Find where the given text appears and provide that cell's center as [x, y] coordinate. 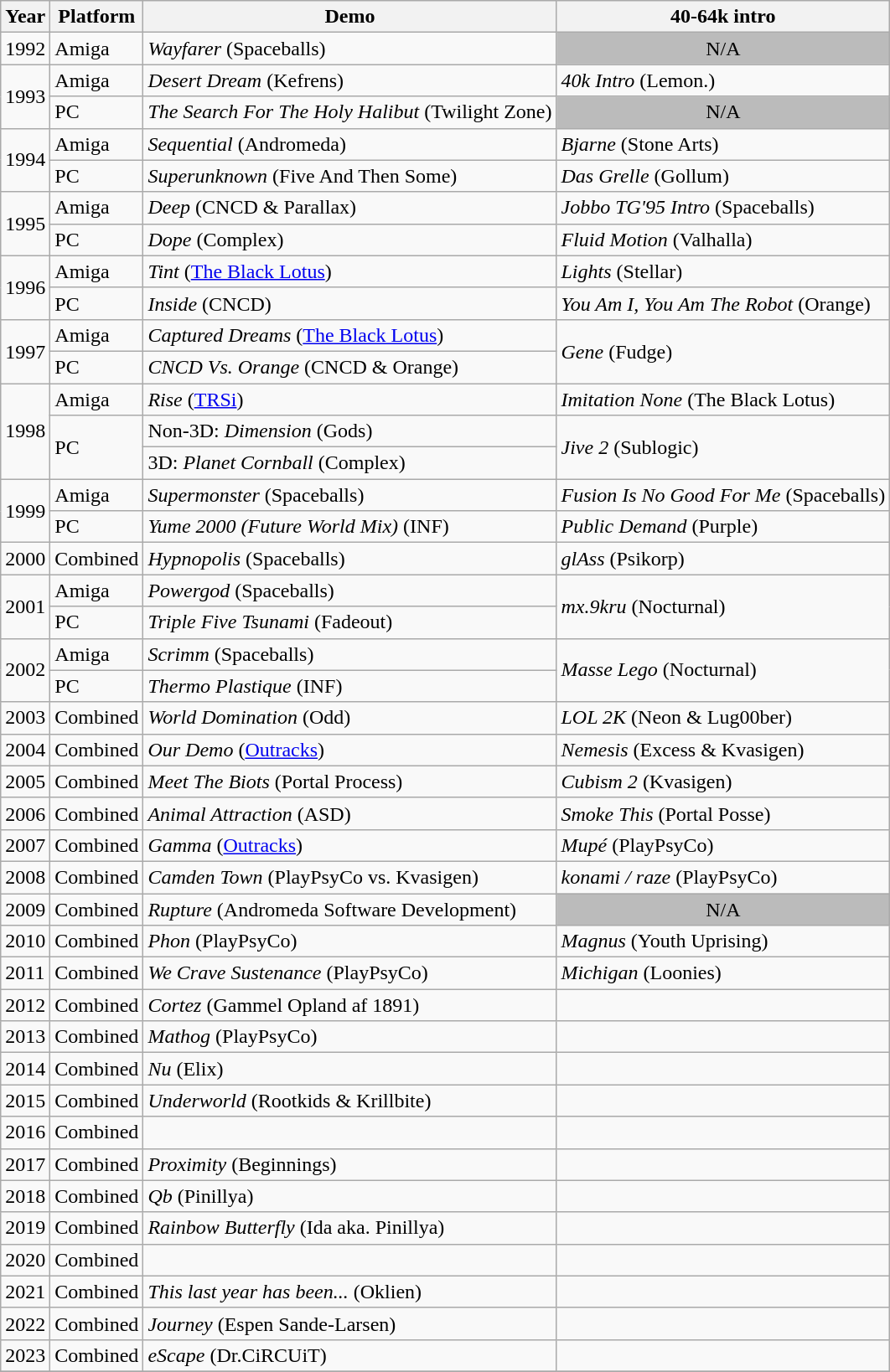
2018 [25, 1196]
2007 [25, 845]
Cubism 2 (Kvasigen) [723, 781]
Fusion Is No Good For Me (Spaceballs) [723, 495]
Powergod (Spaceballs) [350, 591]
3D: Planet Cornball (Complex) [350, 463]
Meet The Biots (Portal Process) [350, 781]
2002 [25, 670]
CNCD Vs. Orange (CNCD & Orange) [350, 367]
1999 [25, 511]
1994 [25, 160]
Nemesis (Excess & Kvasigen) [723, 750]
Bjarne (Stone Arts) [723, 144]
2012 [25, 1005]
1997 [25, 351]
2015 [25, 1101]
The Search For The Holy Halibut (Twilight Zone) [350, 112]
2013 [25, 1037]
Demo [350, 17]
2016 [25, 1132]
1992 [25, 49]
Wayfarer (Spaceballs) [350, 49]
glAss (Psikorp) [723, 559]
Jive 2 (Sublogic) [723, 447]
2014 [25, 1069]
Imitation None (The Black Lotus) [723, 400]
Magnus (Youth Uprising) [723, 941]
Animal Attraction (ASD) [350, 813]
Das Grelle (Gollum) [723, 176]
Nu (Elix) [350, 1069]
2000 [25, 559]
Captured Dreams (The Black Lotus) [350, 335]
LOL 2K (Neon & Lug00ber) [723, 718]
Triple Five Tsunami (Fadeout) [350, 622]
Proximity (Beginnings) [350, 1164]
Michigan (Loonies) [723, 973]
Sequential (Andromeda) [350, 144]
Deep (CNCD & Parallax) [350, 208]
Superunknown (Five And Then Some) [350, 176]
Supermonster (Spaceballs) [350, 495]
Inside (CNCD) [350, 303]
Phon (PlayPsyCo) [350, 941]
2004 [25, 750]
2023 [25, 1355]
2021 [25, 1292]
We Crave Sustenance (PlayPsyCo) [350, 973]
This last year has been... (Oklien) [350, 1292]
Rise (TRSi) [350, 400]
2009 [25, 909]
Thermo Plastique (INF) [350, 686]
konami / raze (PlayPsyCo) [723, 877]
Gamma (Outracks) [350, 845]
Year [25, 17]
You Am I, You Am The Robot (Orange) [723, 303]
2017 [25, 1164]
eScape (Dr.CiRCUiT) [350, 1355]
1995 [25, 224]
2010 [25, 941]
Tint (The Black Lotus) [350, 271]
40k Intro (Lemon.) [723, 80]
2003 [25, 718]
Scrimm (Spaceballs) [350, 654]
40-64k intro [723, 17]
2008 [25, 877]
2011 [25, 973]
Gene (Fudge) [723, 351]
Mupé (PlayPsyCo) [723, 845]
Non-3D: Dimension (Gods) [350, 431]
Fluid Motion (Valhalla) [723, 240]
Lights (Stellar) [723, 271]
mx.9kru (Nocturnal) [723, 606]
Underworld (Rootkids & Krillbite) [350, 1101]
Public Demand (Purple) [723, 527]
1998 [25, 431]
2020 [25, 1260]
Qb (Pinillya) [350, 1196]
Mathog (PlayPsyCo) [350, 1037]
Desert Dream (Kefrens) [350, 80]
2005 [25, 781]
Rupture (Andromeda Software Development) [350, 909]
Masse Lego (Nocturnal) [723, 670]
Hypnopolis (Spaceballs) [350, 559]
Rainbow Butterfly (Ida aka. Pinillya) [350, 1228]
Camden Town (PlayPsyCo vs. Kvasigen) [350, 877]
Journey (Espen Sande-Larsen) [350, 1323]
Smoke This (Portal Posse) [723, 813]
Platform [97, 17]
2006 [25, 813]
2001 [25, 606]
1996 [25, 287]
Yume 2000 (Future World Mix) (INF) [350, 527]
2019 [25, 1228]
Our Demo (Outracks) [350, 750]
1993 [25, 96]
Cortez (Gammel Opland af 1891) [350, 1005]
Jobbo TG'95 Intro (Spaceballs) [723, 208]
2022 [25, 1323]
Dope (Complex) [350, 240]
World Domination (Odd) [350, 718]
